Extract the (x, y) coordinate from the center of the cell holding the provided text.  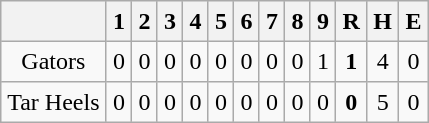
Gators (53, 61)
3 (170, 21)
8 (298, 21)
9 (323, 21)
R (352, 21)
6 (247, 21)
7 (272, 21)
Tar Heels (53, 102)
E (414, 21)
H (383, 21)
2 (145, 21)
